Scan for the cell matching the given text and deliver its [X, Y] coordinate at center. 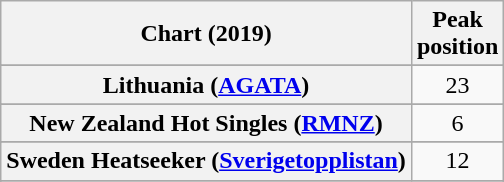
6 [457, 123]
12 [457, 161]
23 [457, 85]
Lithuania (AGATA) [206, 85]
Chart (2019) [206, 34]
Sweden Heatseeker (Sverigetopplistan) [206, 161]
Peakposition [457, 34]
New Zealand Hot Singles (RMNZ) [206, 123]
